Locate the cell with the specified text and output its (x, y) center coordinate. 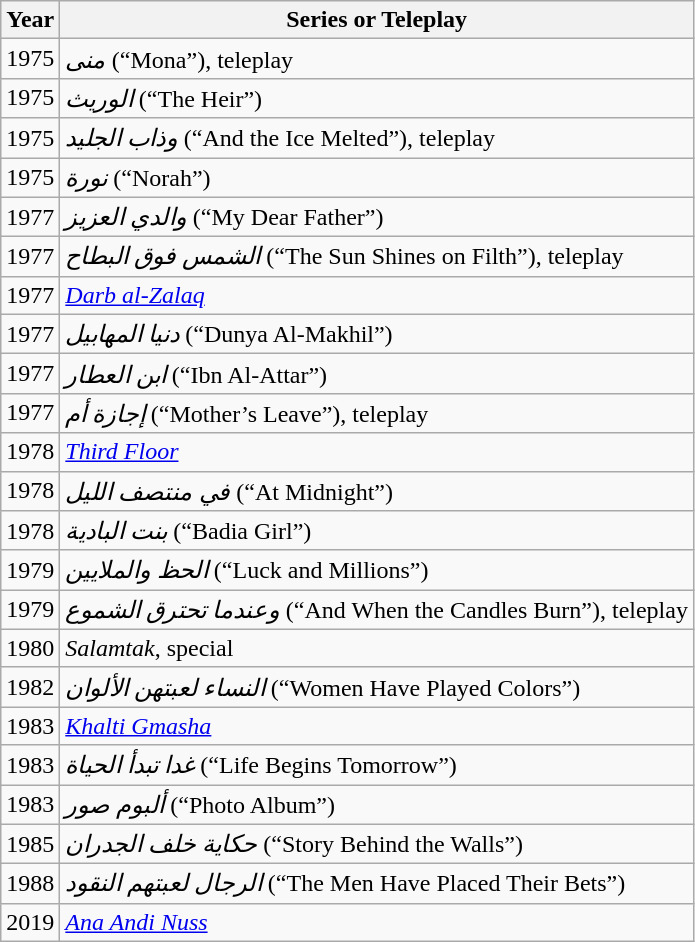
الحظ والملايين (“Luck and Millions”) (377, 570)
النساء لعبتهن الألوان (“Women Have Played Colors”) (377, 687)
نورة (“Norah”) (377, 178)
Series or Teleplay (377, 20)
ألبوم صور (“Photo Album”) (377, 804)
Third Floor (377, 452)
الرجال لعبتهم النقود (“The Men Have Placed Their Bets”) (377, 884)
1982 (30, 687)
والدي العزيز (“My Dear Father”) (377, 217)
وذاب الجليد (“And the Ice Melted”), teleplay (377, 138)
Salamtak, special (377, 648)
بنت البادية (“Badia Girl”) (377, 531)
وعندما تحترق الشموع (“And When the Candles Burn”), teleplay (377, 610)
Darb al-Zalaq (377, 295)
الشمس فوق البطاح (“The Sun Shines on Filth”), teleplay (377, 257)
1988 (30, 884)
غدا تبدأ الحياة (“Life Begins Tomorrow”) (377, 765)
منى (“Mona”), teleplay (377, 59)
ابن العطار (“Ibn Al-Attar”) (377, 374)
في منتصف الليل (“At Midnight”) (377, 491)
2019 (30, 922)
الوريث (“The Heir”) (377, 98)
1985 (30, 844)
دنيا المهابيل (“Dunya Al-Makhil”) (377, 334)
Khalti Gmasha (377, 726)
Ana Andi Nuss (377, 922)
إجازة أم (“Mother’s Leave”), teleplay (377, 413)
حكاية خلف الجدران (“Story Behind the Walls”) (377, 844)
Year (30, 20)
1980 (30, 648)
